Determine the [x, y] coordinate at the center of the cell enclosing the given text.  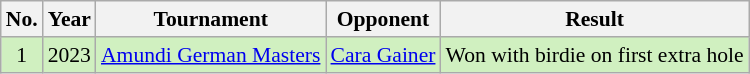
Result [595, 19]
Year [70, 19]
Won with birdie on first extra hole [595, 55]
No. [22, 19]
Opponent [384, 19]
2023 [70, 55]
Cara Gainer [384, 55]
Amundi German Masters [211, 55]
Tournament [211, 19]
1 [22, 55]
